For the text-containing cell, return its midpoint in [x, y] coordinate format. 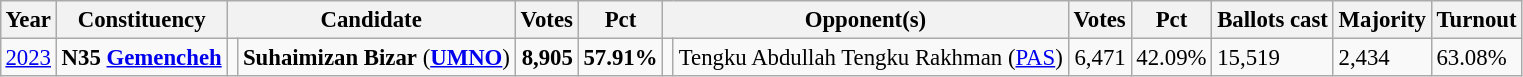
63.08% [1476, 57]
Turnout [1476, 20]
2,434 [1382, 57]
8,905 [546, 57]
Tengku Abdullah Tengku Rakhman (PAS) [870, 57]
6,471 [1100, 57]
Year [28, 20]
42.09% [1172, 57]
Ballots cast [1272, 20]
Candidate [371, 20]
N35 Gemencheh [142, 57]
2023 [28, 57]
Constituency [142, 20]
Opponent(s) [866, 20]
Majority [1382, 20]
15,519 [1272, 57]
57.91% [620, 57]
Suhaimizan Bizar (UMNO) [377, 57]
